Output the (X, Y) coordinate of the center of the cell containing the given text.  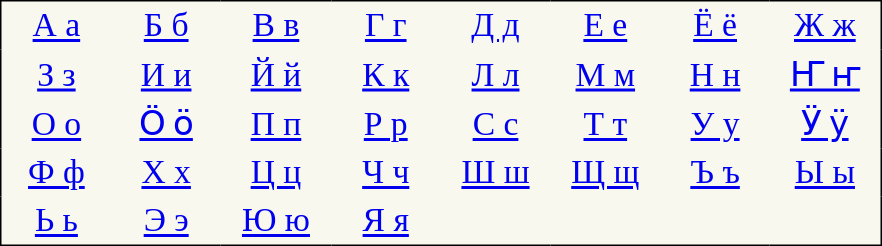
Т т (605, 124)
Э э (166, 220)
Н н (715, 75)
Е е (605, 26)
Й й (276, 75)
Ҥ ҥ (826, 75)
Ч ч (386, 172)
И и (166, 75)
Ы ы (826, 172)
К к (386, 75)
О о (56, 124)
У у (715, 124)
З з (56, 75)
Ю ю (276, 220)
Л л (496, 75)
Х х (166, 172)
Ж ж (826, 26)
Г г (386, 26)
А а (56, 26)
Ӧ ӧ (166, 124)
Ъ ъ (715, 172)
Ш ш (496, 172)
П п (276, 124)
Я я (386, 220)
М м (605, 75)
Ӱ ӱ (826, 124)
Ф ф (56, 172)
Ё ё (715, 26)
Д д (496, 26)
Щ щ (605, 172)
Р р (386, 124)
С с (496, 124)
Б б (166, 26)
В в (276, 26)
Ь ь (56, 220)
Ц ц (276, 172)
